Locate the cell with the specified text and output its [x, y] center coordinate. 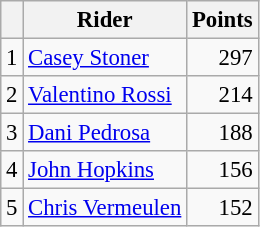
Rider [105, 20]
Casey Stoner [105, 58]
John Hopkins [105, 170]
Valentino Rossi [105, 95]
297 [222, 58]
3 [12, 133]
Points [222, 20]
188 [222, 133]
214 [222, 95]
Dani Pedrosa [105, 133]
152 [222, 208]
Chris Vermeulen [105, 208]
4 [12, 170]
156 [222, 170]
2 [12, 95]
5 [12, 208]
1 [12, 58]
